Output the [x, y] coordinate of the center of the cell containing the given text.  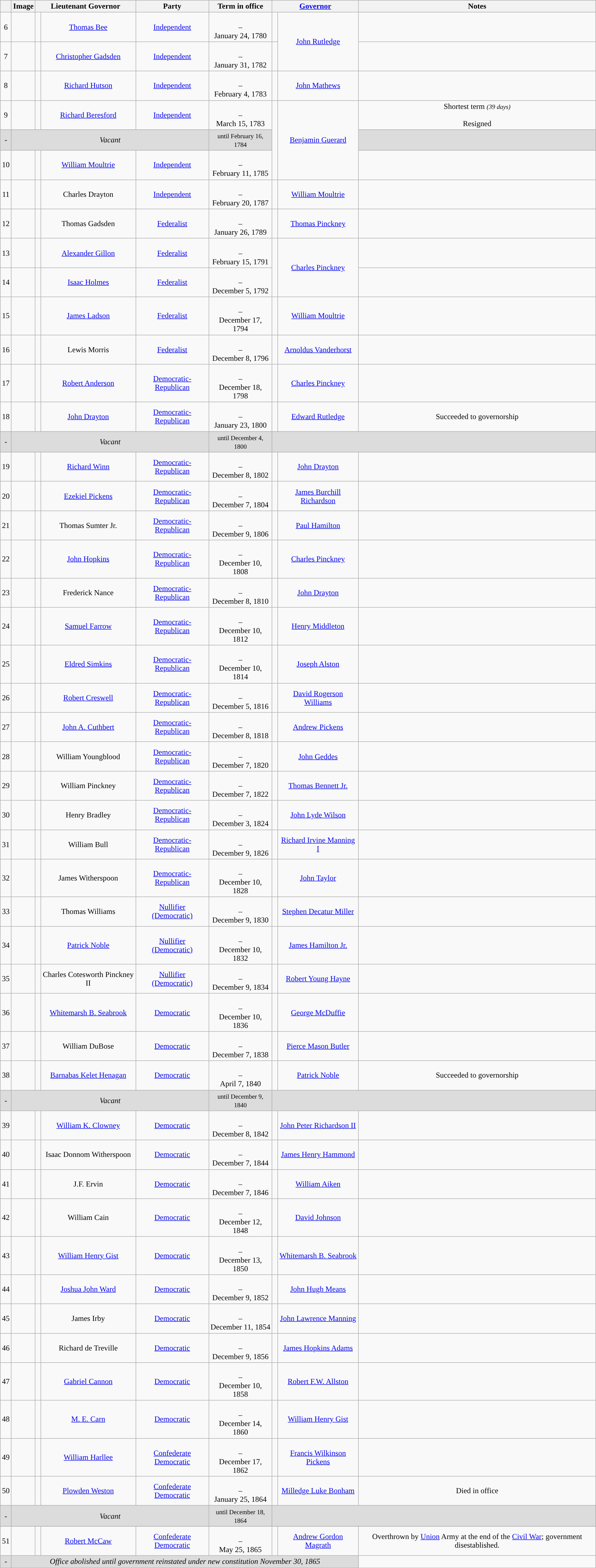
–December 8, 1818 [241, 727]
45 [6, 1318]
–January 26, 1789 [241, 224]
–February 20, 1787 [241, 194]
Party [172, 6]
Lewis Morris [88, 350]
John Mathews [318, 86]
James Henry Hammond [318, 1155]
Richard Winn [88, 467]
Isaac Holmes [88, 282]
46 [6, 1348]
William K. Clowney [88, 1125]
15 [6, 316]
Office abolished until government reinstated under new constitution November 30, 1865 [185, 1562]
John Lyde Wilson [318, 815]
48 [6, 1420]
–December 8, 1796 [241, 350]
until February 16, 1784 [241, 140]
9 [6, 115]
Francis Wilkinson Pickens [318, 1457]
–December 5, 1792 [241, 282]
Joshua John Ward [88, 1289]
–December 7, 1820 [241, 756]
Thomas Bennett Jr. [318, 786]
Thomas Williams [88, 912]
–December 10, 1808 [241, 559]
Milledge Luke Bonham [318, 1491]
–December 10, 1832 [241, 945]
43 [6, 1255]
Joseph Alston [318, 664]
Died in office [477, 1491]
–January 31, 1782 [241, 56]
17 [6, 383]
14 [6, 282]
Robert Young Hayne [318, 979]
Richard Irvine Manning I [318, 845]
49 [6, 1457]
28 [6, 756]
Gabriel Cannon [88, 1381]
25 [6, 664]
Plowden Weston [88, 1491]
–December 17, 1794 [241, 316]
James Irby [88, 1318]
47 [6, 1381]
–December 10, 1812 [241, 626]
Overthrown by Union Army at the end of the Civil War; government disestablished. [477, 1541]
–December 14, 1860 [241, 1420]
Robert McCaw [88, 1541]
21 [6, 525]
Notes [477, 6]
Governor [315, 6]
–December 8, 1842 [241, 1125]
Edward Rutledge [318, 417]
23 [6, 593]
6 [6, 27]
–January 24, 1780 [241, 27]
John Hugh Means [318, 1289]
Thomas Pinckney [318, 224]
Andrew Gordon Magrath [318, 1541]
William Cain [88, 1218]
William Aiken [318, 1184]
–December 10, 1828 [241, 878]
James Burchill Richardson [318, 496]
–January 23, 1800 [241, 417]
16 [6, 350]
Image [24, 6]
Thomas Sumter Jr. [88, 525]
until December 9, 1840 [241, 1101]
John Taylor [318, 878]
Shortest term (39 days)Resigned [477, 115]
–December 10, 1858 [241, 1381]
John Lawrence Manning [318, 1318]
–December 8, 1810 [241, 593]
–December 11, 1854 [241, 1318]
William DuBose [88, 1046]
–December 9, 1826 [241, 845]
Isaac Donnom Witherspoon [88, 1155]
42 [6, 1218]
until December 4, 1800 [241, 442]
David Johnson [318, 1218]
–March 15, 1783 [241, 115]
31 [6, 845]
–December 17, 1862 [241, 1457]
–December 18, 1798 [241, 383]
26 [6, 698]
–December 9, 1856 [241, 1348]
–December 9, 1852 [241, 1289]
–December 10, 1814 [241, 664]
–December 7, 1838 [241, 1046]
–December 9, 1834 [241, 979]
John Geddes [318, 756]
Stephen Decatur Miller [318, 912]
James Witherspoon [88, 878]
–December 9, 1806 [241, 525]
11 [6, 194]
Paul Hamilton [318, 525]
John A. Cuthbert [88, 727]
James Hamilton Jr. [318, 945]
24 [6, 626]
Henry Bradley [88, 815]
18 [6, 417]
James Hopkins Adams [318, 1348]
Andrew Pickens [318, 727]
34 [6, 945]
Richard Hutson [88, 86]
William Harllee [88, 1457]
40 [6, 1155]
–February 15, 1791 [241, 253]
J.F. Ervin [88, 1184]
–May 25, 1865 [241, 1541]
–February 4, 1783 [241, 86]
Arnoldus Vanderhorst [318, 350]
36 [6, 1013]
Richard Beresford [88, 115]
–December 5, 1816 [241, 698]
29 [6, 786]
Charles Drayton [88, 194]
Frederick Nance [88, 593]
John Rutledge [318, 42]
Christopher Gadsden [88, 56]
22 [6, 559]
33 [6, 912]
–December 12, 1848 [241, 1218]
13 [6, 253]
Term in office [241, 6]
7 [6, 56]
35 [6, 979]
8 [6, 86]
George McDuffie [318, 1013]
10 [6, 165]
–December 10, 1836 [241, 1013]
William Pinckney [88, 786]
John Peter Richardson II [318, 1125]
51 [6, 1541]
Benjamin Guerard [318, 140]
Eldred Simkins [88, 664]
Pierce Mason Butler [318, 1046]
–December 8, 1802 [241, 467]
–December 9, 1830 [241, 912]
Alexander Gillon [88, 253]
William Bull [88, 845]
Richard de Treville [88, 1348]
50 [6, 1491]
–January 25, 1864 [241, 1491]
44 [6, 1289]
Thomas Gadsden [88, 224]
Thomas Bee [88, 27]
Lieutenant Governor [85, 6]
–December 7, 1804 [241, 496]
12 [6, 224]
James Ladson [88, 316]
Ezekiel Pickens [88, 496]
32 [6, 878]
Barnabas Kelet Henagan [88, 1075]
27 [6, 727]
David Rogerson Williams [318, 698]
William Youngblood [88, 756]
–December 7, 1844 [241, 1155]
until December 18, 1864 [241, 1516]
30 [6, 815]
Robert Creswell [88, 698]
37 [6, 1046]
19 [6, 467]
–December 13, 1850 [241, 1255]
Robert Anderson [88, 383]
–February 11, 1785 [241, 165]
–December 7, 1822 [241, 786]
39 [6, 1125]
20 [6, 496]
M. E. Carn [88, 1420]
38 [6, 1075]
Charles Cotesworth Pinckney II [88, 979]
Samuel Farrow [88, 626]
–April 7, 1840 [241, 1075]
Henry Middleton [318, 626]
–December 7, 1846 [241, 1184]
–December 3, 1824 [241, 815]
41 [6, 1184]
John Hopkins [88, 559]
Robert F.W. Allston [318, 1381]
